For the text-containing cell, return its midpoint in (x, y) coordinate format. 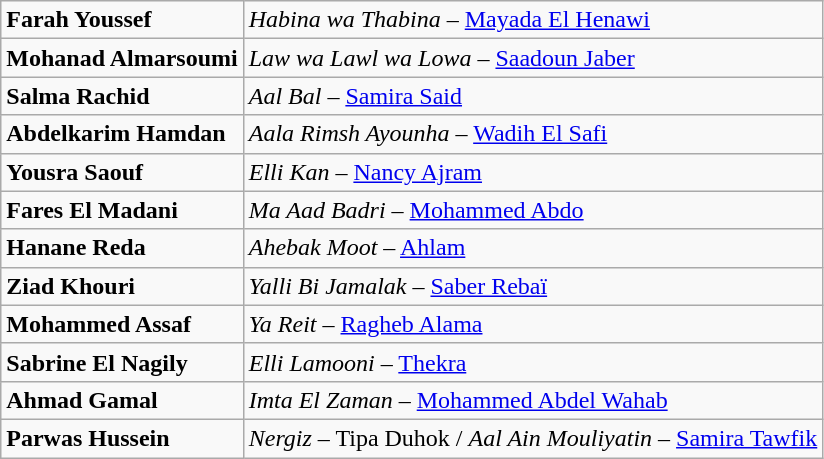
Hanane Reda (122, 248)
Mohammed Assaf (122, 324)
Yalli Bi Jamalak – Saber Rebaï (533, 286)
Sabrine El Nagily (122, 362)
Salma Rachid (122, 96)
Nergiz – Tipa Duhok / Aal Ain Mouliyatin – Samira Tawfik (533, 438)
Ya Reit – Ragheb Alama (533, 324)
Aala Rimsh Ayounha – Wadih El Safi (533, 134)
Ahmad Gamal (122, 400)
Ziad Khouri (122, 286)
Ahebak Moot – Ahlam (533, 248)
Mohanad Almarsoumi (122, 58)
Yousra Saouf (122, 172)
Parwas Hussein (122, 438)
Habina wa Thabina – Mayada El Henawi (533, 20)
Elli Lamooni – Thekra (533, 362)
Elli Kan – Nancy Ajram (533, 172)
Abdelkarim Hamdan (122, 134)
Aal Bal – Samira Said (533, 96)
Ma Aad Badri – Mohammed Abdo (533, 210)
Law wa Lawl wa Lowa – Saadoun Jaber (533, 58)
Farah Youssef (122, 20)
Fares El Madani (122, 210)
Imta El Zaman – Mohammed Abdel Wahab (533, 400)
